Return (x, y) of the center of cell containing provided text 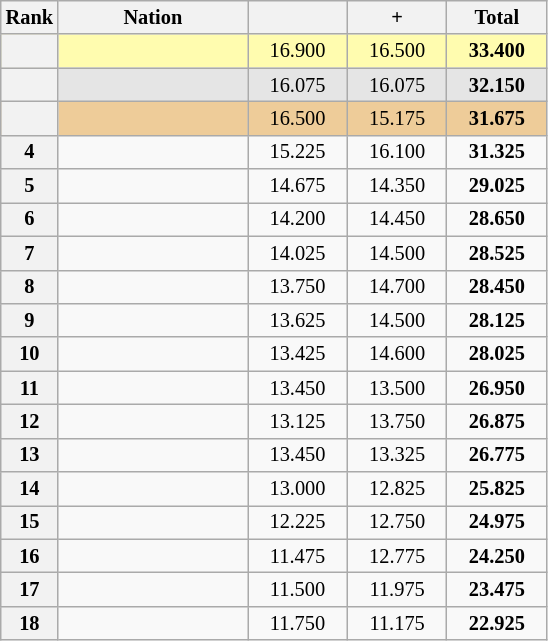
13.000 (298, 489)
13.500 (397, 388)
11.500 (298, 589)
13.325 (397, 455)
14.025 (298, 253)
8 (30, 287)
26.775 (497, 455)
Nation (153, 17)
13.425 (298, 354)
Total (497, 17)
14.675 (298, 186)
28.025 (497, 354)
9 (30, 320)
12.225 (298, 522)
14.450 (397, 219)
12.750 (397, 522)
16.900 (298, 51)
12.775 (397, 556)
26.950 (497, 388)
14.350 (397, 186)
14 (30, 489)
11.475 (298, 556)
23.475 (497, 589)
14.200 (298, 219)
24.975 (497, 522)
5 (30, 186)
10 (30, 354)
Rank (30, 17)
24.250 (497, 556)
15 (30, 522)
4 (30, 152)
13 (30, 455)
7 (30, 253)
28.650 (497, 219)
29.025 (497, 186)
22.925 (497, 623)
14.700 (397, 287)
+ (397, 17)
12.825 (397, 489)
6 (30, 219)
28.525 (497, 253)
28.125 (497, 320)
11.750 (298, 623)
31.325 (497, 152)
28.450 (497, 287)
11.975 (397, 589)
11 (30, 388)
14.600 (397, 354)
25.825 (497, 489)
26.875 (497, 421)
11.175 (397, 623)
16.100 (397, 152)
12 (30, 421)
15.225 (298, 152)
16 (30, 556)
13.625 (298, 320)
17 (30, 589)
13.125 (298, 421)
33.400 (497, 51)
18 (30, 623)
32.150 (497, 85)
31.675 (497, 118)
15.175 (397, 118)
